Provide the (X, Y) coordinate of the cell's center where the given text is located.  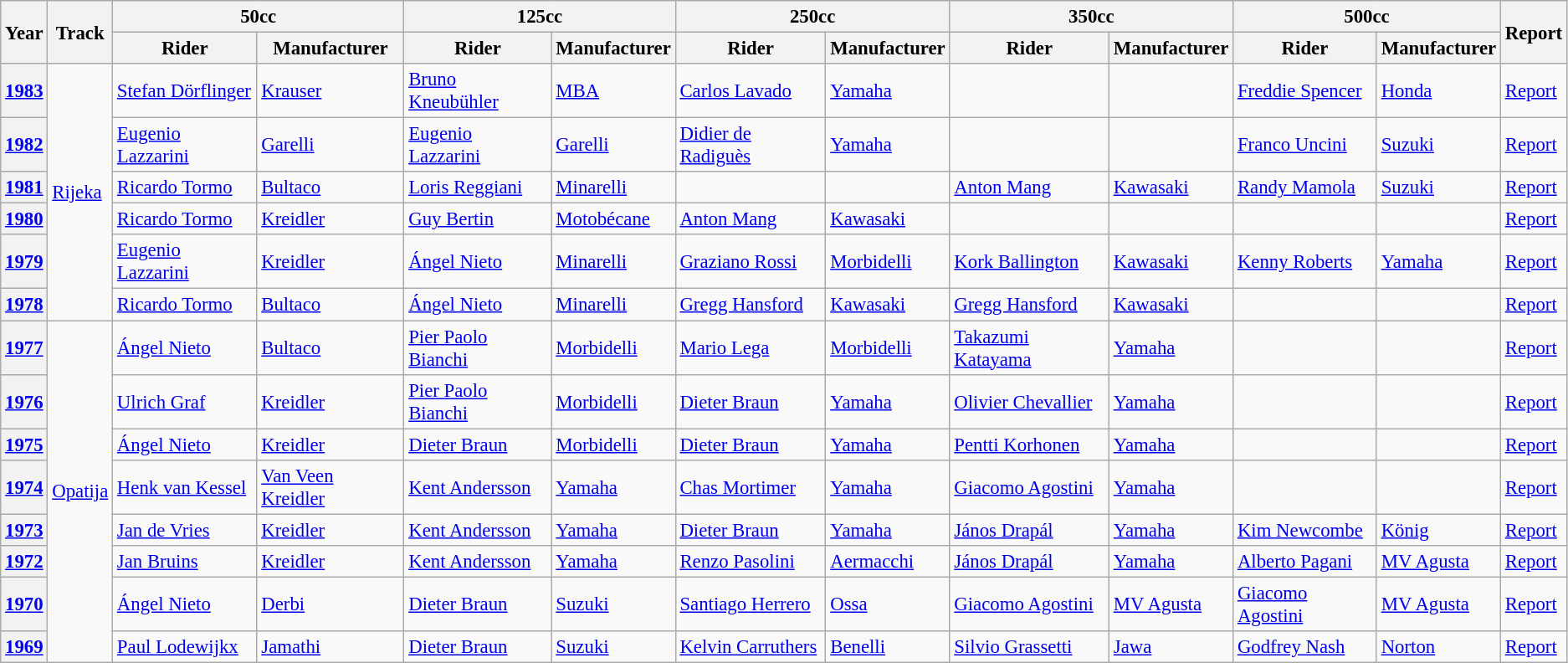
Chas Mortimer (751, 487)
Derbi (331, 604)
1981 (24, 188)
1973 (24, 530)
Jawa (1171, 647)
Mario Lega (751, 348)
Jan Bruins (185, 562)
Bruno Kneubühler (478, 90)
Track (80, 32)
Renzo Pasolini (751, 562)
Carlos Lavado (751, 90)
Motobécane (613, 219)
König (1438, 530)
50cc (259, 17)
1969 (24, 647)
Godfrey Nash (1305, 647)
1976 (24, 402)
Santiago Herrero (751, 604)
Stefan Dörflinger (185, 90)
Krauser (331, 90)
1977 (24, 348)
Kelvin Carruthers (751, 647)
Norton (1438, 647)
1979 (24, 261)
Honda (1438, 90)
350cc (1091, 17)
Van Veen Kreidler (331, 487)
Guy Bertin (478, 219)
Alberto Pagani (1305, 562)
Aermacchi (888, 562)
Takazumi Katayama (1029, 348)
1983 (24, 90)
Rijeka (80, 193)
1974 (24, 487)
1978 (24, 305)
500cc (1367, 17)
Ossa (888, 604)
Jamathi (331, 647)
1970 (24, 604)
Loris Reggiani (478, 188)
Benelli (888, 647)
Didier de Radiguès (751, 146)
Olivier Chevallier (1029, 402)
Paul Lodewijkx (185, 647)
Kim Newcombe (1305, 530)
1972 (24, 562)
250cc (812, 17)
Year (24, 32)
MBA (613, 90)
Randy Mamola (1305, 188)
Franco Uncini (1305, 146)
1982 (24, 146)
Graziano Rossi (751, 261)
Opatija (80, 492)
Henk van Kessel (185, 487)
Silvio Grassetti (1029, 647)
Kenny Roberts (1305, 261)
1980 (24, 219)
Pentti Korhonen (1029, 445)
125cc (540, 17)
1975 (24, 445)
Freddie Spencer (1305, 90)
Ulrich Graf (185, 402)
Kork Ballington (1029, 261)
Jan de Vries (185, 530)
